Scan for the cell matching the given text and deliver its [x, y] coordinate at center. 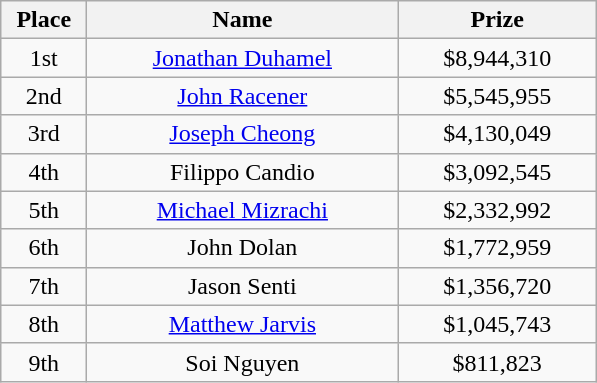
Filippo Candio [242, 172]
Michael Mizrachi [242, 210]
6th [44, 248]
4th [44, 172]
5th [44, 210]
$811,823 [498, 362]
Matthew Jarvis [242, 324]
Jonathan Duhamel [242, 58]
8th [44, 324]
$5,545,955 [498, 96]
Jason Senti [242, 286]
1st [44, 58]
Place [44, 20]
9th [44, 362]
$1,356,720 [498, 286]
Joseph Cheong [242, 134]
John Dolan [242, 248]
$1,772,959 [498, 248]
Name [242, 20]
$3,092,545 [498, 172]
Prize [498, 20]
Soi Nguyen [242, 362]
John Racener [242, 96]
$2,332,992 [498, 210]
2nd [44, 96]
7th [44, 286]
3rd [44, 134]
$1,045,743 [498, 324]
$4,130,049 [498, 134]
$8,944,310 [498, 58]
